Find where the given text appears and provide that cell's center as [x, y] coordinate. 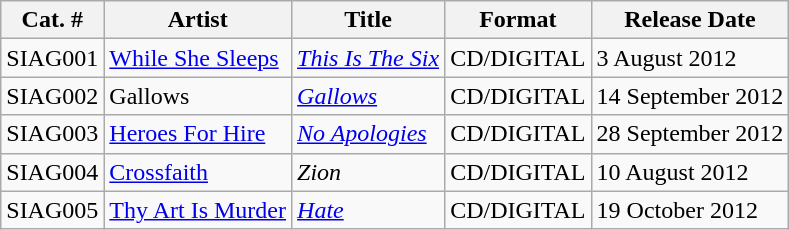
Format [518, 20]
Title [368, 20]
10 August 2012 [690, 172]
Thy Art Is Murder [198, 210]
Cat. # [52, 20]
14 September 2012 [690, 96]
Release Date [690, 20]
Hate [368, 210]
SIAG004 [52, 172]
Artist [198, 20]
19 October 2012 [690, 210]
Zion [368, 172]
This Is The Six [368, 58]
28 September 2012 [690, 134]
SIAG002 [52, 96]
3 August 2012 [690, 58]
Heroes For Hire [198, 134]
SIAG001 [52, 58]
SIAG005 [52, 210]
SIAG003 [52, 134]
No Apologies [368, 134]
While She Sleeps [198, 58]
Crossfaith [198, 172]
